Output the (X, Y) coordinate of the center of the cell containing the given text.  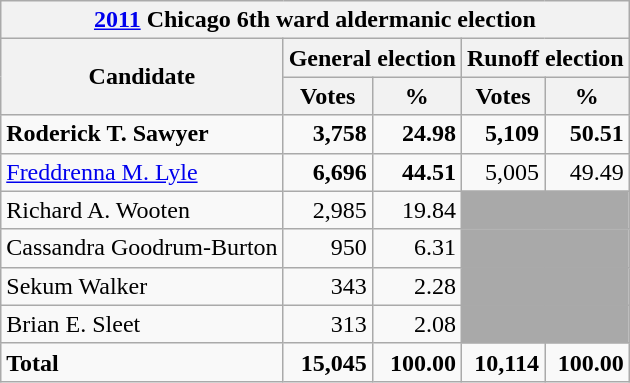
10,114 (502, 362)
Candidate (142, 77)
2.28 (416, 286)
343 (328, 286)
49.49 (588, 172)
General election (372, 58)
6.31 (416, 248)
Roderick T. Sawyer (142, 134)
Freddrenna M. Lyle (142, 172)
19.84 (416, 210)
Cassandra Goodrum-Burton (142, 248)
2.08 (416, 324)
5,005 (502, 172)
Sekum Walker (142, 286)
5,109 (502, 134)
Total (142, 362)
313 (328, 324)
6,696 (328, 172)
Runoff election (545, 58)
50.51 (588, 134)
44.51 (416, 172)
2011 Chicago 6th ward aldermanic election (315, 20)
Richard A. Wooten (142, 210)
2,985 (328, 210)
Brian E. Sleet (142, 324)
950 (328, 248)
3,758 (328, 134)
15,045 (328, 362)
24.98 (416, 134)
